Scan for the cell matching the given text and deliver its [x, y] coordinate at center. 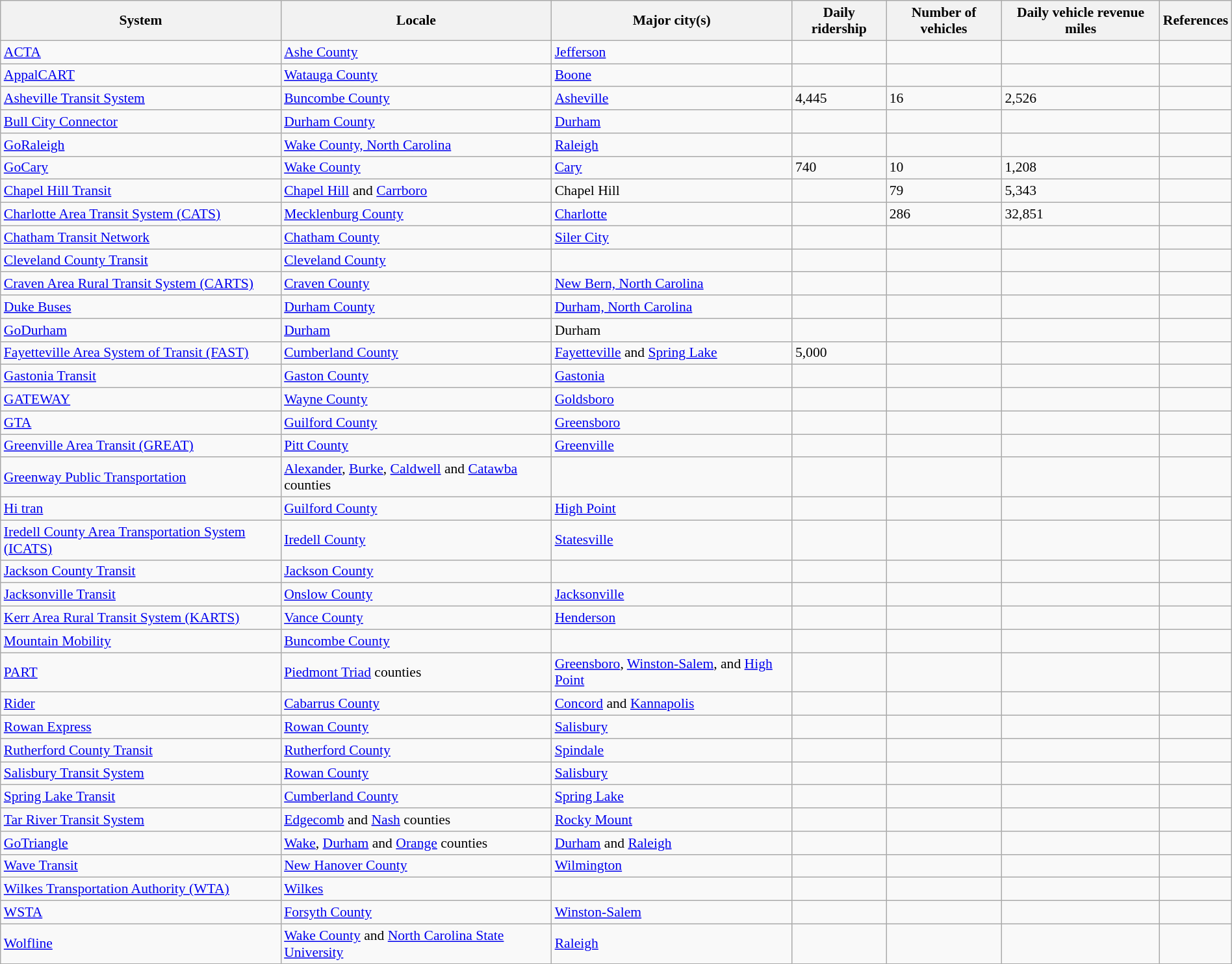
GoCary [140, 168]
Duke Buses [140, 307]
Fayetteville and Spring Lake [672, 353]
Wilkes Transportation Authority (WTA) [140, 889]
Wayne County [416, 400]
Major city(s) [672, 21]
Rutherford County [416, 750]
Wake, Durham and Orange counties [416, 843]
5,000 [840, 353]
Cleveland County Transit [140, 261]
Bull City Connector [140, 122]
Number of vehicles [944, 21]
Mecklenburg County [416, 215]
Chapel Hill [672, 191]
Craven Area Rural Transit System (CARTS) [140, 284]
Wolfline [140, 944]
Wilkes [416, 889]
References [1196, 21]
Pitt County [416, 446]
Chapel Hill Transit [140, 191]
Chatham Transit Network [140, 237]
Daily vehicle revenue miles [1080, 21]
Asheville Transit System [140, 99]
Jacksonville Transit [140, 595]
Onslow County [416, 595]
Wave Transit [140, 866]
1,208 [1080, 168]
Wilmington [672, 866]
Wake County, North Carolina [416, 145]
System [140, 21]
Greensboro, Winston-Salem, and High Point [672, 672]
Craven County [416, 284]
4,445 [840, 99]
Spring Lake [672, 797]
High Point [672, 509]
Jackson County Transit [140, 571]
740 [840, 168]
Iredell County [416, 540]
10 [944, 168]
Chapel Hill and Carrboro [416, 191]
Rocky Mount [672, 820]
Jackson County [416, 571]
GoRaleigh [140, 145]
79 [944, 191]
Gastonia Transit [140, 376]
Gaston County [416, 376]
Greenville [672, 446]
Jacksonville [672, 595]
New Bern, North Carolina [672, 284]
286 [944, 215]
Winston-Salem [672, 913]
Piedmont Triad counties [416, 672]
Greenway Public Transportation [140, 477]
Greenville Area Transit (GREAT) [140, 446]
AppalCART [140, 75]
Vance County [416, 618]
Cary [672, 168]
Gastonia [672, 376]
Forsyth County [416, 913]
Hi tran [140, 509]
Cleveland County [416, 261]
Charlotte [672, 215]
Tar River Transit System [140, 820]
Rowan Express [140, 727]
Jefferson [672, 52]
GoDurham [140, 330]
Kerr Area Rural Transit System (KARTS) [140, 618]
32,851 [1080, 215]
Iredell County Area Transportation System (ICATS) [140, 540]
GATEWAY [140, 400]
Locale [416, 21]
Wake County and North Carolina State University [416, 944]
5,343 [1080, 191]
Wake County [416, 168]
Greensboro [672, 423]
WSTA [140, 913]
Statesville [672, 540]
Ashe County [416, 52]
Durham and Raleigh [672, 843]
ACTA [140, 52]
16 [944, 99]
2,526 [1080, 99]
Boone [672, 75]
Rider [140, 704]
Daily ridership [840, 21]
Salisbury Transit System [140, 774]
Charlotte Area Transit System (CATS) [140, 215]
GoTriangle [140, 843]
Asheville [672, 99]
Goldsboro [672, 400]
PART [140, 672]
New Hanover County [416, 866]
Henderson [672, 618]
Durham, North Carolina [672, 307]
Edgecomb and Nash counties [416, 820]
Rutherford County Transit [140, 750]
Cabarrus County [416, 704]
Spindale [672, 750]
Alexander, Burke, Caldwell and Catawba counties [416, 477]
Mountain Mobility [140, 641]
Fayetteville Area System of Transit (FAST) [140, 353]
Spring Lake Transit [140, 797]
Watauga County [416, 75]
Siler City [672, 237]
Chatham County [416, 237]
GTA [140, 423]
Concord and Kannapolis [672, 704]
